Find where the given text appears and provide that cell's center as [X, Y] coordinate. 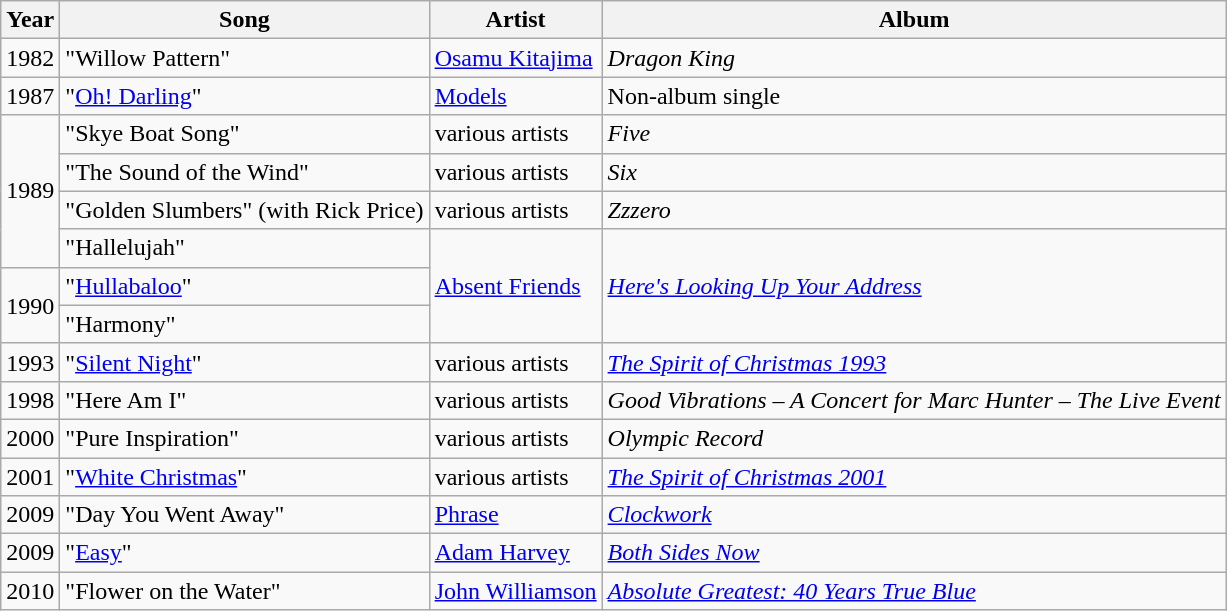
Album [914, 20]
"Flower on the Water" [244, 591]
"Day You Went Away" [244, 515]
"Skye Boat Song" [244, 134]
Absolute Greatest: 40 Years True Blue [914, 591]
The Spirit of Christmas 2001 [914, 477]
Adam Harvey [516, 553]
"Golden Slumbers" (with Rick Price) [244, 210]
1990 [30, 305]
1998 [30, 400]
Clockwork [914, 515]
Five [914, 134]
Olympic Record [914, 438]
"Here Am I" [244, 400]
Good Vibrations – A Concert for Marc Hunter – The Live Event [914, 400]
2010 [30, 591]
Osamu Kitajima [516, 58]
2001 [30, 477]
"Silent Night" [244, 362]
1993 [30, 362]
Here's Looking Up Your Address [914, 286]
Zzzero [914, 210]
"Hullabaloo" [244, 286]
Both Sides Now [914, 553]
2000 [30, 438]
Six [914, 172]
"Willow Pattern" [244, 58]
The Spirit of Christmas 1993 [914, 362]
Absent Friends [516, 286]
"Oh! Darling" [244, 96]
"Hallelujah" [244, 248]
Non-album single [914, 96]
"White Christmas" [244, 477]
1982 [30, 58]
Artist [516, 20]
Year [30, 20]
Models [516, 96]
Song [244, 20]
Dragon King [914, 58]
"The Sound of the Wind" [244, 172]
"Harmony" [244, 324]
1987 [30, 96]
1989 [30, 191]
Phrase [516, 515]
"Easy" [244, 553]
John Williamson [516, 591]
"Pure Inspiration" [244, 438]
